Return the [X, Y] coordinate for the center point of the cell that contains the specified text.  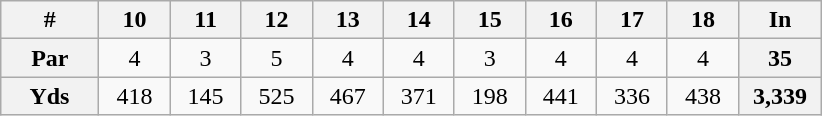
145 [206, 96]
418 [134, 96]
525 [276, 96]
438 [702, 96]
11 [206, 20]
13 [348, 20]
3,339 [780, 96]
14 [418, 20]
12 [276, 20]
35 [780, 58]
198 [490, 96]
371 [418, 96]
10 [134, 20]
# [50, 20]
Par [50, 58]
17 [632, 20]
Yds [50, 96]
In [780, 20]
16 [560, 20]
15 [490, 20]
336 [632, 96]
441 [560, 96]
5 [276, 58]
18 [702, 20]
467 [348, 96]
